From the cell containing the given text, extract its center point as (x, y) coordinate. 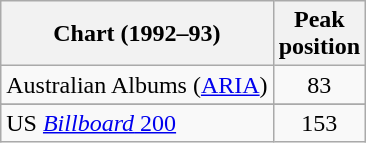
US Billboard 200 (137, 123)
83 (319, 85)
Chart (1992–93) (137, 34)
Peakposition (319, 34)
Australian Albums (ARIA) (137, 85)
153 (319, 123)
